Determine the (X, Y) coordinate at the center of the cell enclosing the given text.  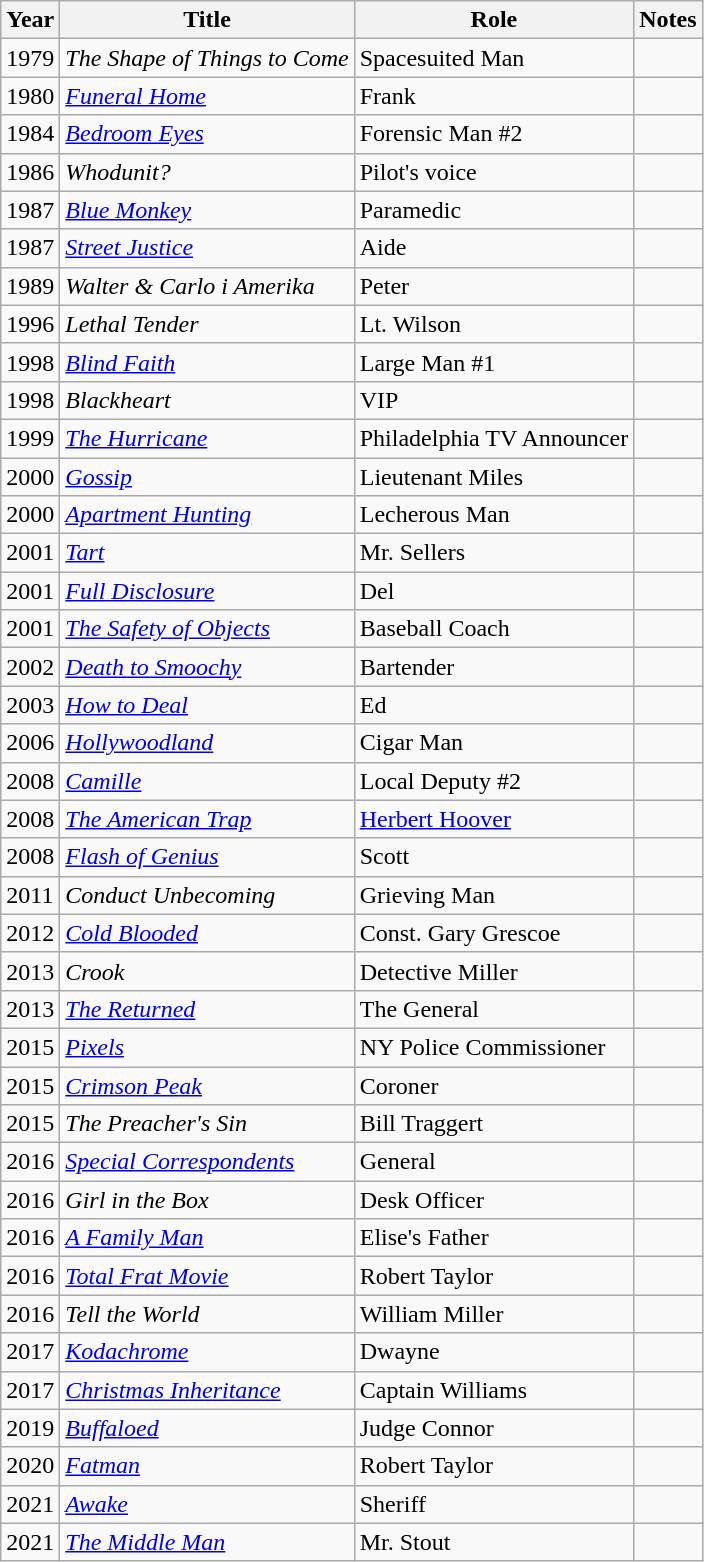
Paramedic (494, 210)
1984 (30, 134)
Apartment Hunting (207, 515)
Funeral Home (207, 96)
Philadelphia TV Announcer (494, 438)
Bartender (494, 667)
Cigar Man (494, 743)
Girl in the Box (207, 1200)
Aide (494, 248)
Lecherous Man (494, 515)
1989 (30, 286)
Crook (207, 971)
Local Deputy #2 (494, 781)
Bedroom Eyes (207, 134)
VIP (494, 400)
Walter & Carlo i Amerika (207, 286)
Captain Williams (494, 1390)
2019 (30, 1428)
Sheriff (494, 1504)
Coroner (494, 1085)
Blackheart (207, 400)
Awake (207, 1504)
Judge Connor (494, 1428)
Pilot's voice (494, 172)
Notes (668, 20)
Ed (494, 705)
Full Disclosure (207, 591)
Special Correspondents (207, 1162)
The Preacher's Sin (207, 1124)
Frank (494, 96)
Pixels (207, 1047)
Herbert Hoover (494, 819)
The American Trap (207, 819)
1996 (30, 324)
Blind Faith (207, 362)
The Returned (207, 1009)
Peter (494, 286)
2002 (30, 667)
Street Justice (207, 248)
Death to Smoochy (207, 667)
Total Frat Movie (207, 1276)
Scott (494, 857)
Desk Officer (494, 1200)
NY Police Commissioner (494, 1047)
Bill Traggert (494, 1124)
Cold Blooded (207, 933)
2012 (30, 933)
Gossip (207, 477)
General (494, 1162)
How to Deal (207, 705)
Detective Miller (494, 971)
Forensic Man #2 (494, 134)
Baseball Coach (494, 629)
William Miller (494, 1314)
The General (494, 1009)
Del (494, 591)
The Safety of Objects (207, 629)
The Middle Man (207, 1542)
Christmas Inheritance (207, 1390)
Camille (207, 781)
Lieutenant Miles (494, 477)
Const. Gary Grescoe (494, 933)
2011 (30, 895)
Dwayne (494, 1352)
Whodunit? (207, 172)
Year (30, 20)
2006 (30, 743)
Lethal Tender (207, 324)
Blue Monkey (207, 210)
Role (494, 20)
Hollywoodland (207, 743)
1986 (30, 172)
2003 (30, 705)
Tell the World (207, 1314)
Crimson Peak (207, 1085)
2020 (30, 1466)
Lt. Wilson (494, 324)
1999 (30, 438)
Elise's Father (494, 1238)
Mr. Sellers (494, 553)
Large Man #1 (494, 362)
The Shape of Things to Come (207, 58)
Mr. Stout (494, 1542)
1979 (30, 58)
Title (207, 20)
Fatman (207, 1466)
Conduct Unbecoming (207, 895)
Kodachrome (207, 1352)
Tart (207, 553)
Buffaloed (207, 1428)
1980 (30, 96)
A Family Man (207, 1238)
Flash of Genius (207, 857)
Spacesuited Man (494, 58)
Grieving Man (494, 895)
The Hurricane (207, 438)
